Extract the [x, y] coordinate from the center of the cell holding the provided text.  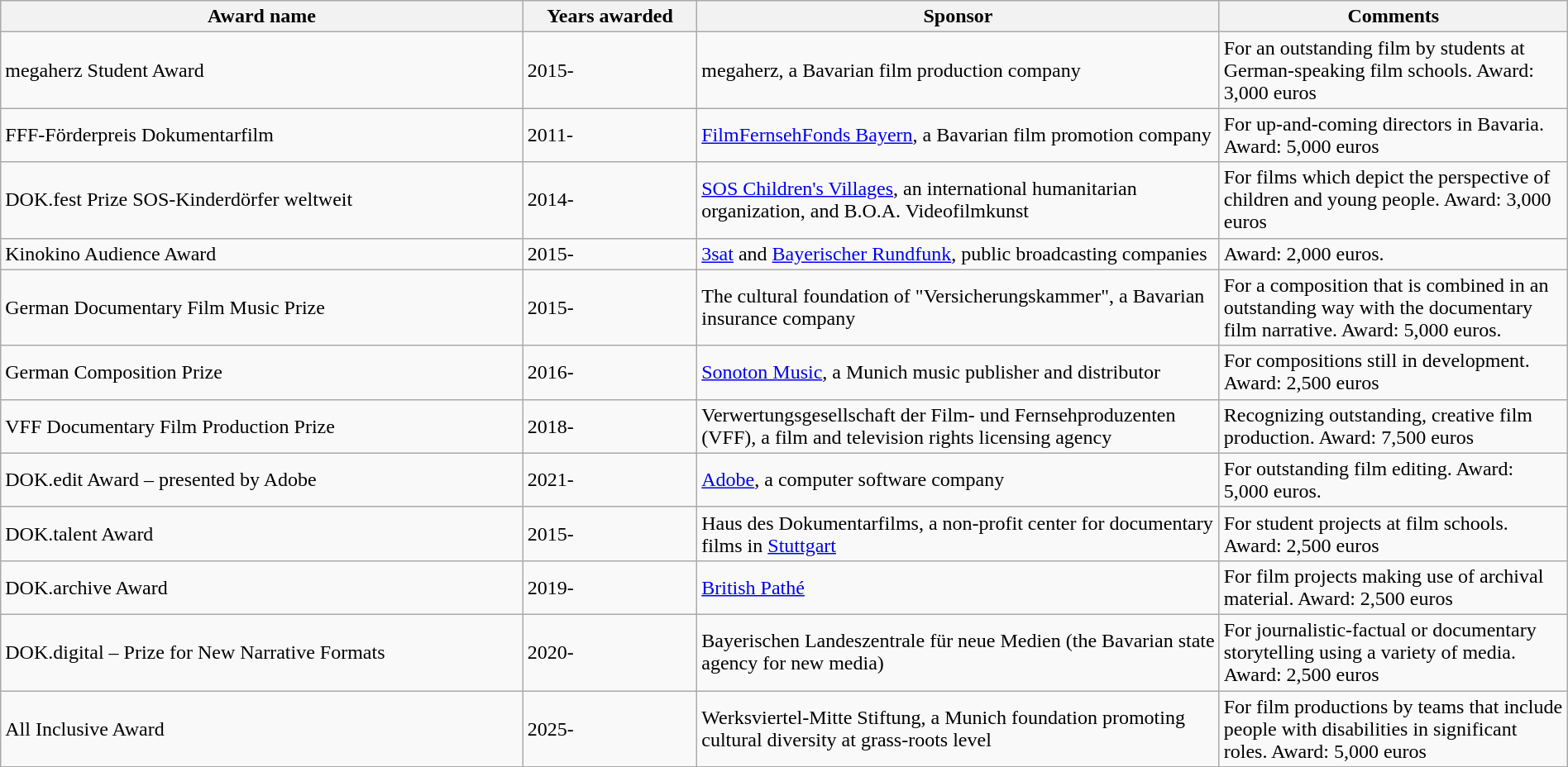
DOK.fest Prize SOS-Kinderdörfer weltweit [262, 200]
For compositions still in development. Award: 2,500 euros [1393, 372]
For up-and-coming directors in Bavaria. Award: 5,000 euros [1393, 136]
DOK.edit Award – presented by Adobe [262, 479]
For film projects making use of archival material. Award: 2,500 euros [1393, 587]
2020- [610, 652]
Award: 2,000 euros. [1393, 254]
DOK.talent Award [262, 534]
Adobe, a computer software company [958, 479]
The cultural foundation of "Versicherungskammer", a Bavarian insurance company [958, 307]
DOK.archive Award [262, 587]
FilmFernsehFonds Bayern, a Bavarian film promotion company [958, 136]
Haus des Dokumentarfilms, a non-profit center for documentary films in Stuttgart [958, 534]
German Documentary Film Music Prize [262, 307]
2019- [610, 587]
2021- [610, 479]
VFF Documentary Film Production Prize [262, 426]
2018- [610, 426]
2016- [610, 372]
2011- [610, 136]
All Inclusive Award [262, 729]
megaherz Student Award [262, 70]
British Pathé [958, 587]
For student projects at film schools. Award: 2,500 euros [1393, 534]
FFF-Förderpreis Dokumentarfilm [262, 136]
Comments [1393, 17]
megaherz, a Bavarian film production company [958, 70]
SOS Children's Villages, an international humanitarian organization, and B.O.A. Videofilmkunst [958, 200]
Years awarded [610, 17]
DOK.digital – Prize for New Narrative Formats [262, 652]
3sat and Bayerischer Rundfunk, public broadcasting companies [958, 254]
For films which depict the perspective of children and young people. Award: 3,000 euros [1393, 200]
Bayerischen Landeszentrale für neue Medien (the Bavarian state agency for new media) [958, 652]
For journalistic-factual or documentary storytelling using a variety of media. Award: 2,500 euros [1393, 652]
2025- [610, 729]
For an outstanding film by students at German-speaking film schools. Award: 3,000 euros [1393, 70]
Werksviertel-Mitte Stiftung, a Munich foundation promoting cultural diversity at grass-roots level [958, 729]
For outstanding film editing. Award: 5,000 euros. [1393, 479]
Award name [262, 17]
German Composition Prize [262, 372]
Verwertungsgesellschaft der Film- und Fernsehproduzenten (VFF), a film and television rights licensing agency [958, 426]
Sponsor [958, 17]
2014- [610, 200]
For film productions by teams that include people with disabilities in significant roles. Award: 5,000 euros [1393, 729]
For a composition that is combined in an outstanding way with the documentary film narrative. Award: 5,000 euros. [1393, 307]
Recognizing outstanding, creative film production. Award: 7,500 euros [1393, 426]
Kinokino Audience Award [262, 254]
Sonoton Music, a Munich music publisher and distributor [958, 372]
